Search for the cell housing the specified text and yield its (X, Y) center coordinate. 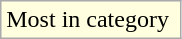
Most in category (91, 20)
